Return [X, Y] of the center of cell containing provided text 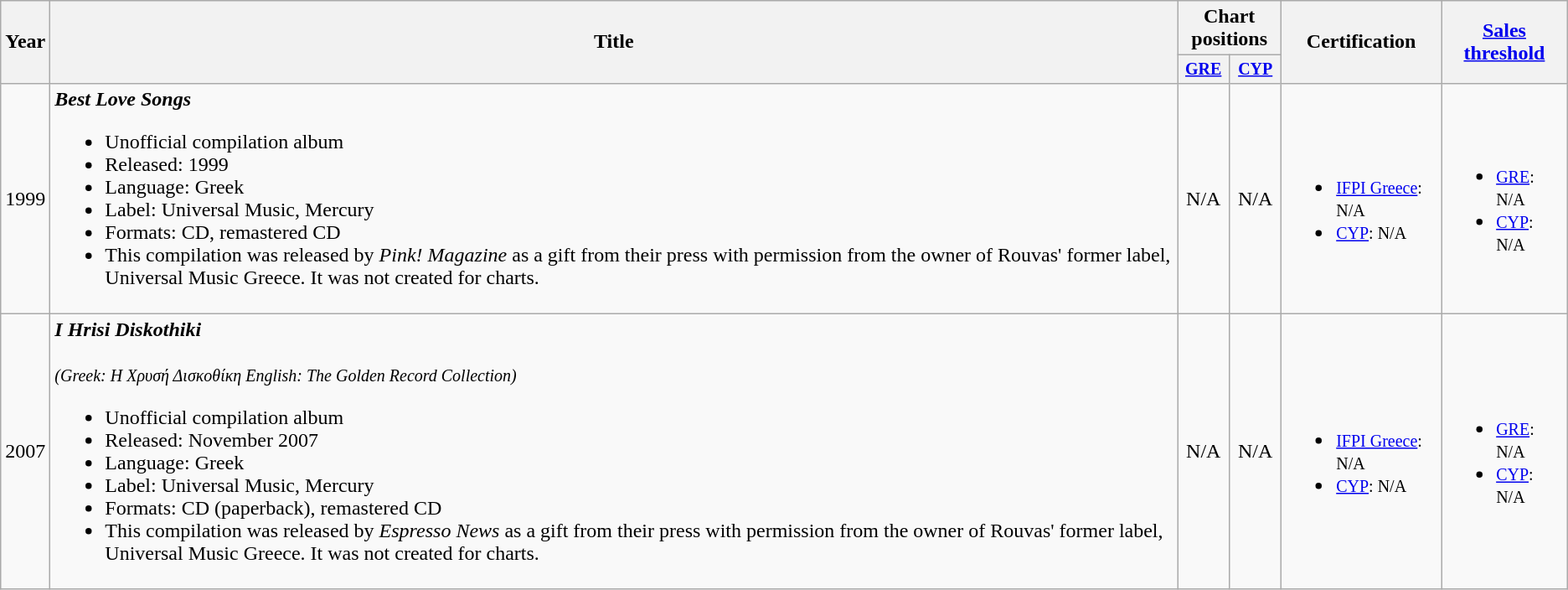
Chart positions [1230, 28]
CYP [1256, 69]
1999 [25, 198]
Certification [1362, 42]
Title [614, 42]
Year [25, 42]
GRE [1204, 69]
Sales threshold [1504, 42]
2007 [25, 451]
